Locate the cell with the specified text and output its (X, Y) center coordinate. 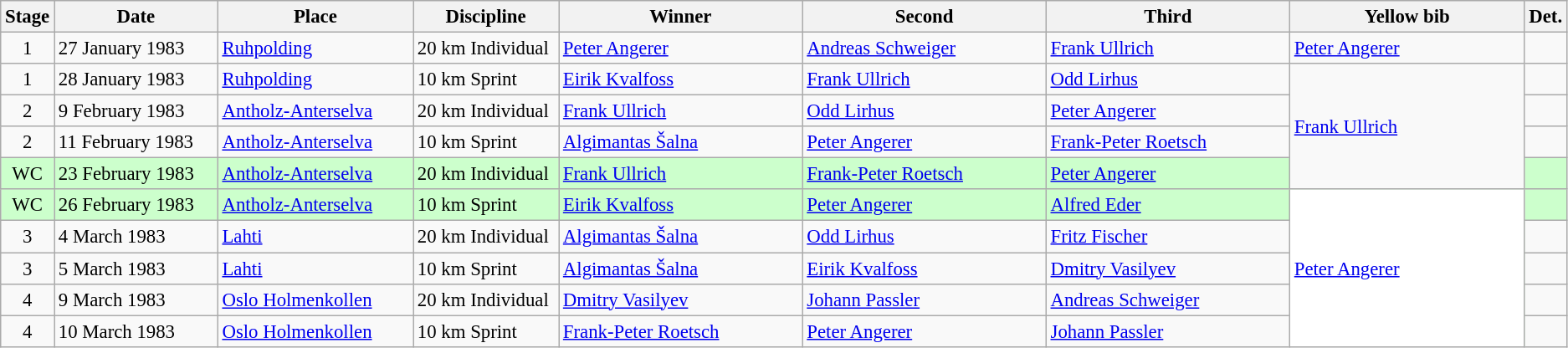
23 February 1983 (136, 174)
Second (924, 17)
26 February 1983 (136, 205)
5 March 1983 (136, 269)
28 January 1983 (136, 79)
10 March 1983 (136, 331)
9 March 1983 (136, 299)
Stage (28, 17)
Place (315, 17)
Alfred Eder (1168, 205)
Det. (1546, 17)
27 January 1983 (136, 49)
Discipline (486, 17)
Third (1168, 17)
11 February 1983 (136, 142)
Fritz Fischer (1168, 237)
9 February 1983 (136, 111)
Winner (681, 17)
Date (136, 17)
Yellow bib (1407, 17)
4 March 1983 (136, 237)
